Capture the cell that displays the provided text and extract its [x, y] central coordinate. 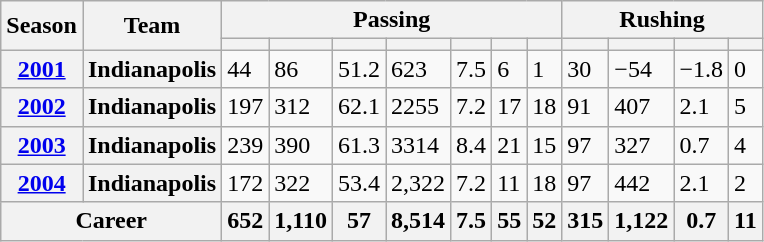
2004 [42, 183]
2 [746, 183]
2002 [42, 107]
4 [746, 145]
197 [246, 107]
2255 [418, 107]
61.3 [358, 145]
57 [358, 221]
Career [112, 221]
312 [301, 107]
2003 [42, 145]
30 [586, 69]
Passing [392, 20]
172 [246, 183]
8.4 [472, 145]
390 [301, 145]
15 [544, 145]
315 [586, 221]
51.2 [358, 69]
55 [510, 221]
1,110 [301, 221]
Season [42, 26]
2001 [42, 69]
44 [246, 69]
623 [418, 69]
322 [301, 183]
3314 [418, 145]
Team [152, 26]
327 [642, 145]
62.1 [358, 107]
21 [510, 145]
1 [544, 69]
2,322 [418, 183]
239 [246, 145]
91 [586, 107]
17 [510, 107]
−1.8 [702, 69]
Rushing [662, 20]
6 [510, 69]
8,514 [418, 221]
442 [642, 183]
407 [642, 107]
1,122 [642, 221]
652 [246, 221]
5 [746, 107]
86 [301, 69]
52 [544, 221]
−54 [642, 69]
53.4 [358, 183]
0 [746, 69]
